Capture the cell that displays the provided text and extract its (X, Y) central coordinate. 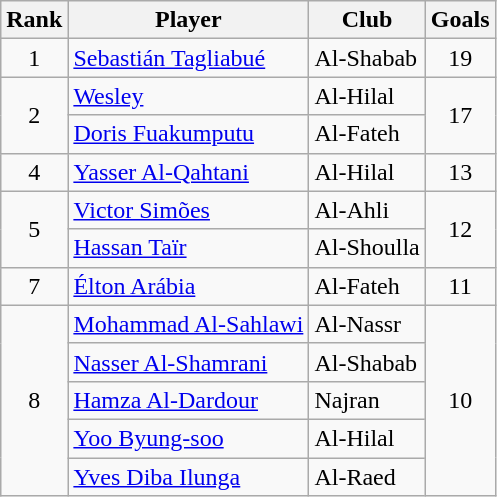
Sebastián Tagliabué (188, 58)
Goals (460, 20)
2 (34, 115)
Mohammad Al-Sahlawi (188, 324)
Al-Ahli (367, 210)
Rank (34, 20)
Al-Nassr (367, 324)
Hamza Al-Dardour (188, 400)
8 (34, 400)
11 (460, 286)
Player (188, 20)
Victor Simões (188, 210)
12 (460, 229)
Wesley (188, 96)
1 (34, 58)
Yoo Byung-soo (188, 438)
Yves Diba Ilunga (188, 477)
13 (460, 172)
Nasser Al-Shamrani (188, 362)
5 (34, 229)
7 (34, 286)
17 (460, 115)
19 (460, 58)
Al-Raed (367, 477)
10 (460, 400)
Al-Shoulla (367, 248)
4 (34, 172)
Yasser Al-Qahtani (188, 172)
Hassan Taïr (188, 248)
Najran (367, 400)
Doris Fuakumputu (188, 134)
Élton Arábia (188, 286)
Club (367, 20)
